Pinpoint the cell where the given text exists, returning its (X, Y) midpoint coordinate. 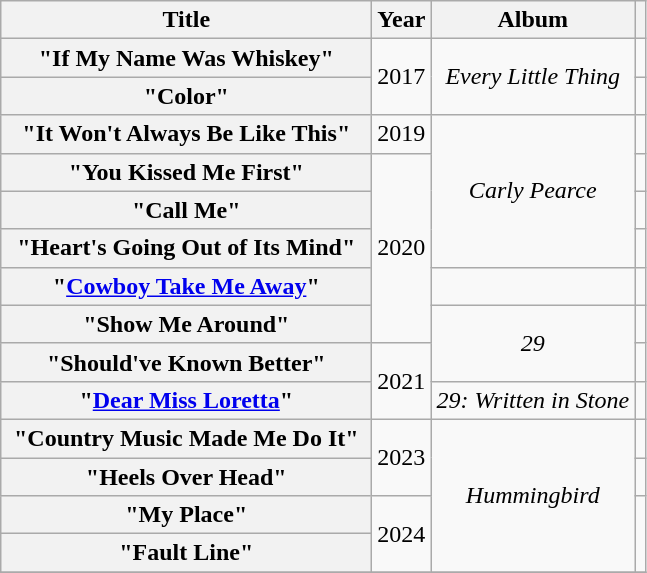
"Call Me" (186, 210)
Year (402, 20)
"Fault Line" (186, 553)
Album (533, 20)
2024 (402, 534)
Title (186, 20)
"Dear Miss Loretta" (186, 400)
29 (533, 343)
2021 (402, 381)
"Heart's Going Out of Its Mind" (186, 248)
"Should've Known Better" (186, 362)
"Show Me Around" (186, 324)
"You Kissed Me First" (186, 172)
Every Little Thing (533, 77)
"If My Name Was Whiskey" (186, 58)
"My Place" (186, 515)
2017 (402, 77)
2019 (402, 134)
2023 (402, 457)
29: Written in Stone (533, 400)
"Color" (186, 96)
Hummingbird (533, 495)
Carly Pearce (533, 191)
"Country Music Made Me Do It" (186, 438)
2020 (402, 248)
"It Won't Always Be Like This" (186, 134)
"Heels Over Head" (186, 477)
"Cowboy Take Me Away" (186, 286)
